Provide the [x, y] coordinate of the cell's center where the given text is located.  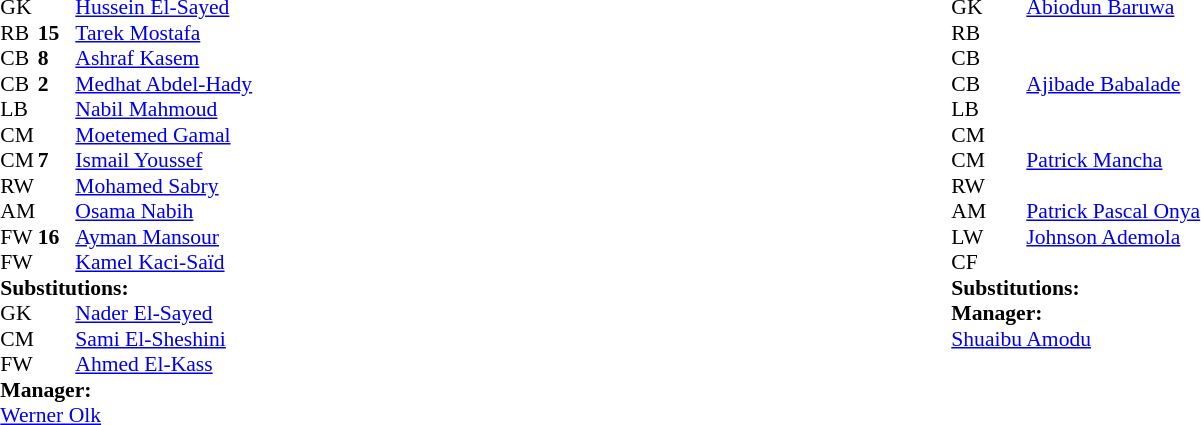
Tarek Mostafa [164, 33]
Kamel Kaci-Saïd [164, 263]
Mohamed Sabry [164, 186]
8 [57, 59]
Ahmed El-Kass [164, 365]
2 [57, 84]
Nader El-Sayed [164, 313]
Ajibade Babalade [1113, 84]
Medhat Abdel-Hady [164, 84]
Patrick Mancha [1113, 161]
Moetemed Gamal [164, 135]
Patrick Pascal Onya [1113, 211]
Ashraf Kasem [164, 59]
LW [970, 237]
Ismail Youssef [164, 161]
Nabil Mahmoud [164, 109]
Shuaibu Amodu [1076, 339]
GK [19, 313]
Johnson Ademola [1113, 237]
Osama Nabih [164, 211]
7 [57, 161]
16 [57, 237]
15 [57, 33]
CF [970, 263]
Sami El-Sheshini [164, 339]
Ayman Mansour [164, 237]
